Output the [X, Y] coordinate of the center of the cell containing the given text.  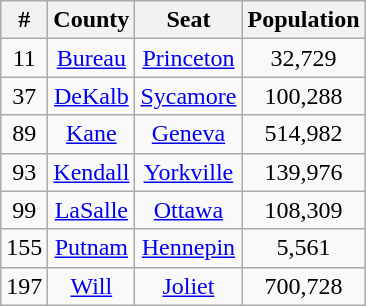
Kane [92, 134]
Putnam [92, 248]
100,288 [304, 96]
LaSalle [92, 210]
DeKalb [92, 96]
Sycamore [188, 96]
Kendall [92, 172]
37 [24, 96]
139,976 [304, 172]
514,982 [304, 134]
11 [24, 58]
Hennepin [188, 248]
Yorkville [188, 172]
# [24, 20]
89 [24, 134]
108,309 [304, 210]
Ottawa [188, 210]
County [92, 20]
700,728 [304, 286]
Joliet [188, 286]
Geneva [188, 134]
93 [24, 172]
197 [24, 286]
99 [24, 210]
Bureau [92, 58]
Seat [188, 20]
32,729 [304, 58]
Population [304, 20]
5,561 [304, 248]
Will [92, 286]
155 [24, 248]
Princeton [188, 58]
